For the text-containing cell, return its midpoint in (x, y) coordinate format. 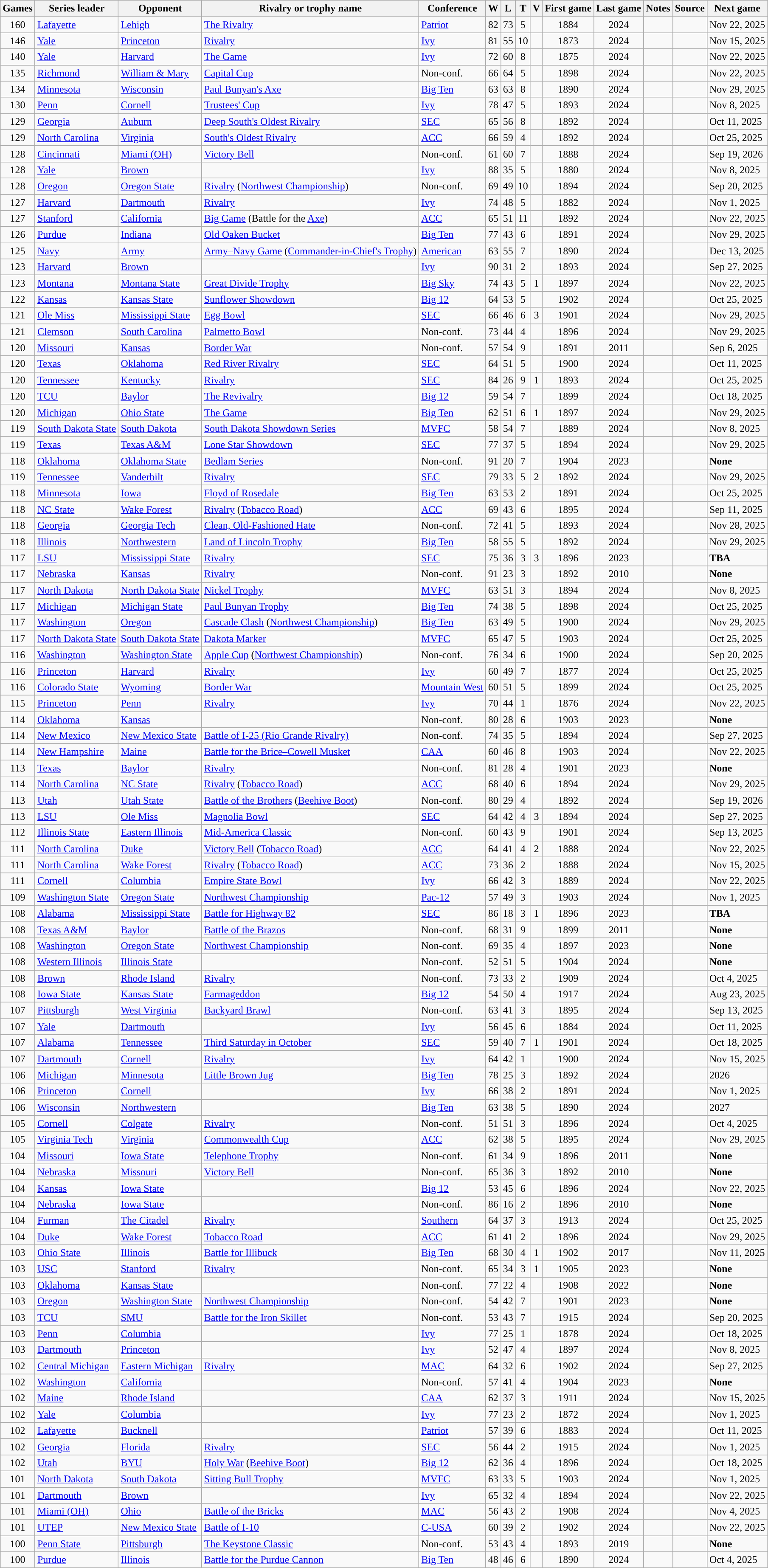
Holy War (Beehive Boot) (310, 1463)
Wyoming (160, 687)
Lehigh (160, 25)
Richmond (76, 73)
Eastern Illinois (160, 833)
Empire State Bowl (310, 881)
Army–Navy Game (Commander-in-Chief's Trophy) (310, 251)
Navy (76, 251)
Central Michigan (76, 1366)
1875 (568, 57)
1882 (568, 203)
122 (18, 299)
1911 (568, 1398)
11 (523, 219)
Michigan State (160, 606)
Deep South's Oldest Rivalry (310, 121)
Battle of the Brothers (Beehive Boot) (310, 800)
1880 (568, 170)
Floyd of Rosedale (310, 493)
Florida (160, 1447)
Red River Rivalry (310, 364)
70 (493, 703)
Nickel Trophy (310, 590)
Montana State (160, 283)
The Rivalry (310, 25)
Paul Bunyan's Axe (310, 89)
Mountain West (453, 687)
First game (568, 8)
The Keystone Classic (310, 1544)
Mid-America Classic (310, 833)
Telephone Trophy (310, 1156)
Palmetto Bowl (310, 332)
Battle of I-10 (310, 1528)
Rivalry or trophy name (310, 8)
126 (18, 235)
50 (508, 994)
Battle for the Iron Skillet (310, 1317)
Sep 6, 2025 (737, 348)
Colgate (160, 1123)
Oklahoma State (160, 461)
American (453, 251)
2019 (619, 1544)
New Mexico (76, 736)
2022 (619, 1285)
Western Illinois (76, 962)
Vanderbilt (160, 477)
Colorado State (76, 687)
Battle for Illibuck (310, 1253)
Cascade Clash (Northwest Championship) (310, 622)
1877 (568, 671)
Apple Cup (Northwest Championship) (310, 655)
130 (18, 105)
Ohio (160, 1512)
Next game (737, 8)
Cincinnati (76, 154)
Nov 11, 2025 (737, 1253)
Sitting Bull Trophy (310, 1479)
2027 (737, 1107)
20 (508, 461)
Battle for the Purdue Cannon (310, 1560)
22 (508, 1285)
South Carolina (160, 332)
1917 (568, 994)
18 (508, 913)
Last game (619, 8)
Sunflower Showdown (310, 299)
Rivalry (Northwest Championship) (310, 186)
Backyard Brawl (310, 1011)
Commonwealth Cup (310, 1140)
Notes (658, 8)
29 (508, 800)
Series leader (76, 8)
Nov 4, 2025 (737, 1512)
Bucknell (160, 1430)
Third Saturday in October (310, 1043)
Old Oaken Bucket (310, 235)
1878 (568, 1334)
82 (493, 25)
Battle of I-25 (Rio Grande Rivalry) (310, 736)
134 (18, 89)
2017 (619, 1253)
L (508, 8)
1909 (568, 978)
160 (18, 25)
W (493, 8)
Lone Star Showdown (310, 445)
146 (18, 41)
112 (18, 833)
Trustees' Cup (310, 105)
Eastern Michigan (160, 1366)
C-USA (453, 1528)
Big Game (Battle for the Axe) (310, 219)
The Citadel (160, 1220)
Auburn (160, 121)
Penn State (76, 1544)
USC (76, 1269)
16 (508, 1204)
90 (493, 267)
Kentucky (160, 380)
1872 (568, 1414)
75 (493, 558)
Tobacco Road (310, 1237)
Sep 11, 2025 (737, 510)
SMU (160, 1317)
79 (493, 477)
Opponent (160, 8)
Southern (453, 1220)
Pac-12 (453, 897)
2026 (737, 1075)
South's Oldest Rivalry (310, 138)
Conference (453, 8)
William & Mary (160, 73)
Georgia Tech (160, 526)
115 (18, 703)
Battle of the Brazos (310, 929)
140 (18, 57)
Dec 13, 2025 (737, 251)
New Hampshire (76, 752)
Paul Bunyan Trophy (310, 606)
West Virginia (160, 1011)
Little Brown Jug (310, 1075)
Montana (76, 283)
Great Divide Trophy (310, 283)
Farmageddon (310, 994)
Virginia Tech (76, 1140)
1905 (568, 1269)
Games (18, 8)
T (523, 8)
135 (18, 73)
Battle of the Bricks (310, 1512)
Iowa (160, 493)
Furman (76, 1220)
The Revivalry (310, 396)
1873 (568, 41)
26 (508, 380)
1913 (568, 1220)
Capital Cup (310, 73)
South Dakota Showdown Series (310, 428)
Aug 23, 2025 (737, 994)
Bedlam Series (310, 461)
88 (493, 170)
BYU (160, 1463)
Egg Bowl (310, 315)
109 (18, 897)
76 (493, 655)
1883 (568, 1430)
1876 (568, 703)
Nov 28, 2025 (737, 526)
Army (160, 251)
Dakota Marker (310, 639)
125 (18, 251)
84 (493, 380)
Clean, Old-Fashioned Hate (310, 526)
UTEP (76, 1528)
Battle for Highway 82 (310, 913)
V (536, 8)
Utah State (160, 800)
Source (689, 8)
30 (508, 1253)
Magnolia Bowl (310, 816)
Battle for the Brice–Cowell Musket (310, 752)
Big Sky (453, 283)
Clemson (76, 332)
Indiana (160, 235)
Victory Bell (Tobacco Road) (310, 849)
Land of Lincoln Trophy (310, 542)
